Scan for the cell matching the given text and deliver its [X, Y] coordinate at center. 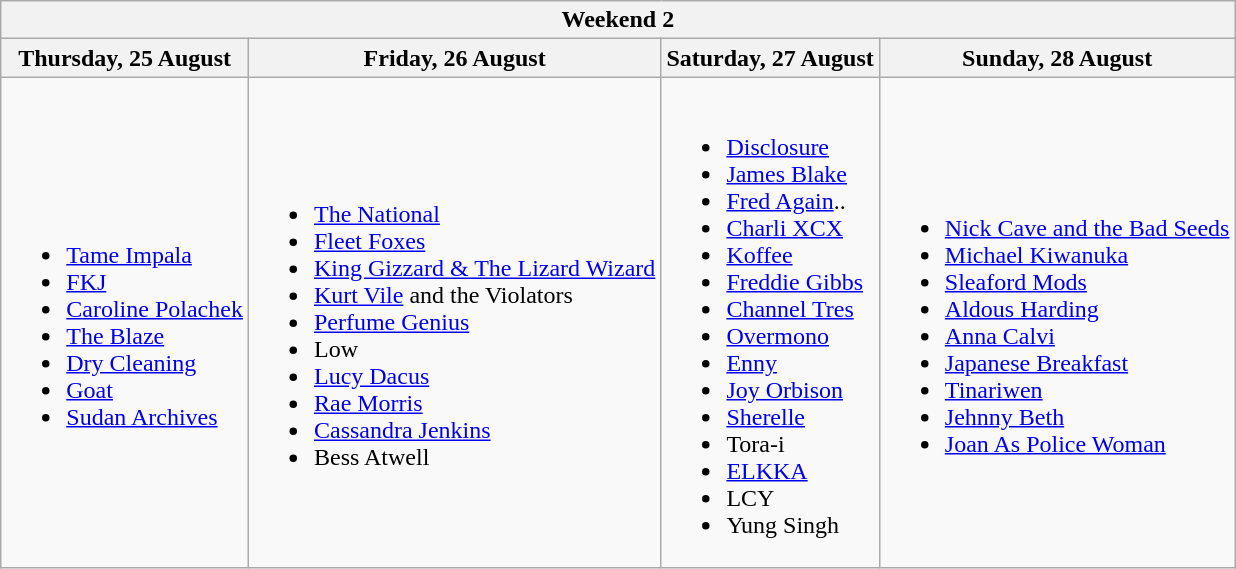
The NationalFleet FoxesKing Gizzard & The Lizard WizardKurt Vile and the ViolatorsPerfume GeniusLowLucy DacusRae MorrisCassandra JenkinsBess Atwell [454, 322]
Thursday, 25 August [125, 58]
Tame ImpalaFKJCaroline PolachekThe BlazeDry CleaningGoatSudan Archives [125, 322]
Weekend 2 [618, 20]
Sunday, 28 August [1057, 58]
DisclosureJames BlakeFred Again..Charli XCXKoffeeFreddie GibbsChannel TresOvermonoEnnyJoy OrbisonSherelleTora-iELKKALCYYung Singh [770, 322]
Saturday, 27 August [770, 58]
Friday, 26 August [454, 58]
Nick Cave and the Bad SeedsMichael KiwanukaSleaford ModsAldous HardingAnna CalviJapanese BreakfastTinariwenJehnny BethJoan As Police Woman [1057, 322]
